Capture the cell that displays the provided text and extract its [x, y] central coordinate. 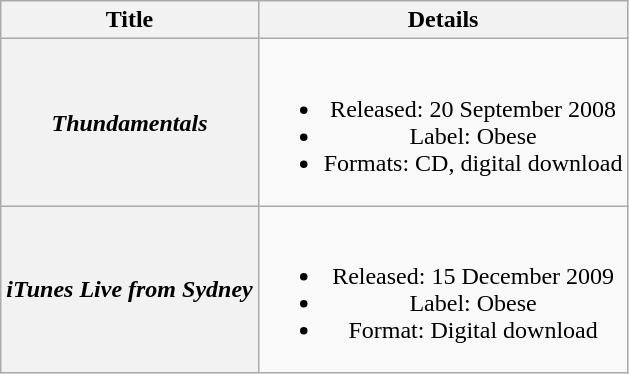
Released: 20 September 2008Label: ObeseFormats: CD, digital download [443, 122]
iTunes Live from Sydney [130, 290]
Details [443, 20]
Title [130, 20]
Thundamentals [130, 122]
Released: 15 December 2009Label: ObeseFormat: Digital download [443, 290]
